Return (X, Y) of the center of cell containing provided text 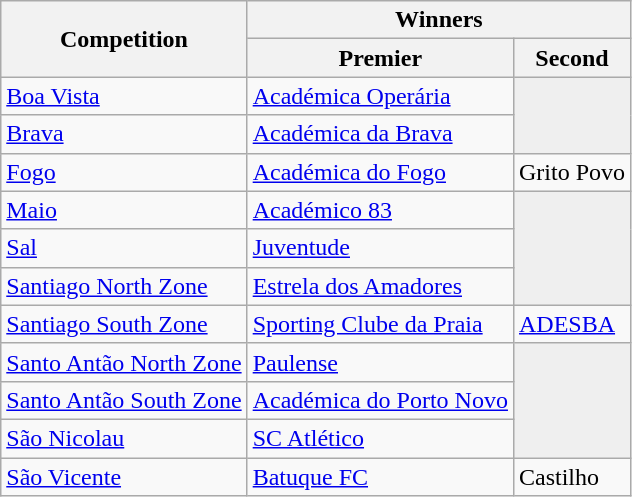
Académica do Fogo (380, 172)
Brava (124, 134)
Académica da Brava (380, 134)
Boa Vista (124, 96)
SC Atlético (380, 438)
Premier (380, 58)
Académico 83 (380, 210)
Grito Povo (572, 172)
Sporting Clube da Praia (380, 324)
Castilho (572, 477)
Santo Antão North Zone (124, 362)
Académica do Porto Novo (380, 400)
Académica Operária (380, 96)
Santiago South Zone (124, 324)
Second (572, 58)
Competition (124, 39)
Juventude (380, 248)
Sal (124, 248)
Santo Antão South Zone (124, 400)
Estrela dos Amadores (380, 286)
Fogo (124, 172)
Santiago North Zone (124, 286)
São Vicente (124, 477)
Batuque FC (380, 477)
Maio (124, 210)
Paulense (380, 362)
São Nicolau (124, 438)
ADESBA (572, 324)
Winners (438, 20)
